From the cell containing the given text, extract its center point as [x, y] coordinate. 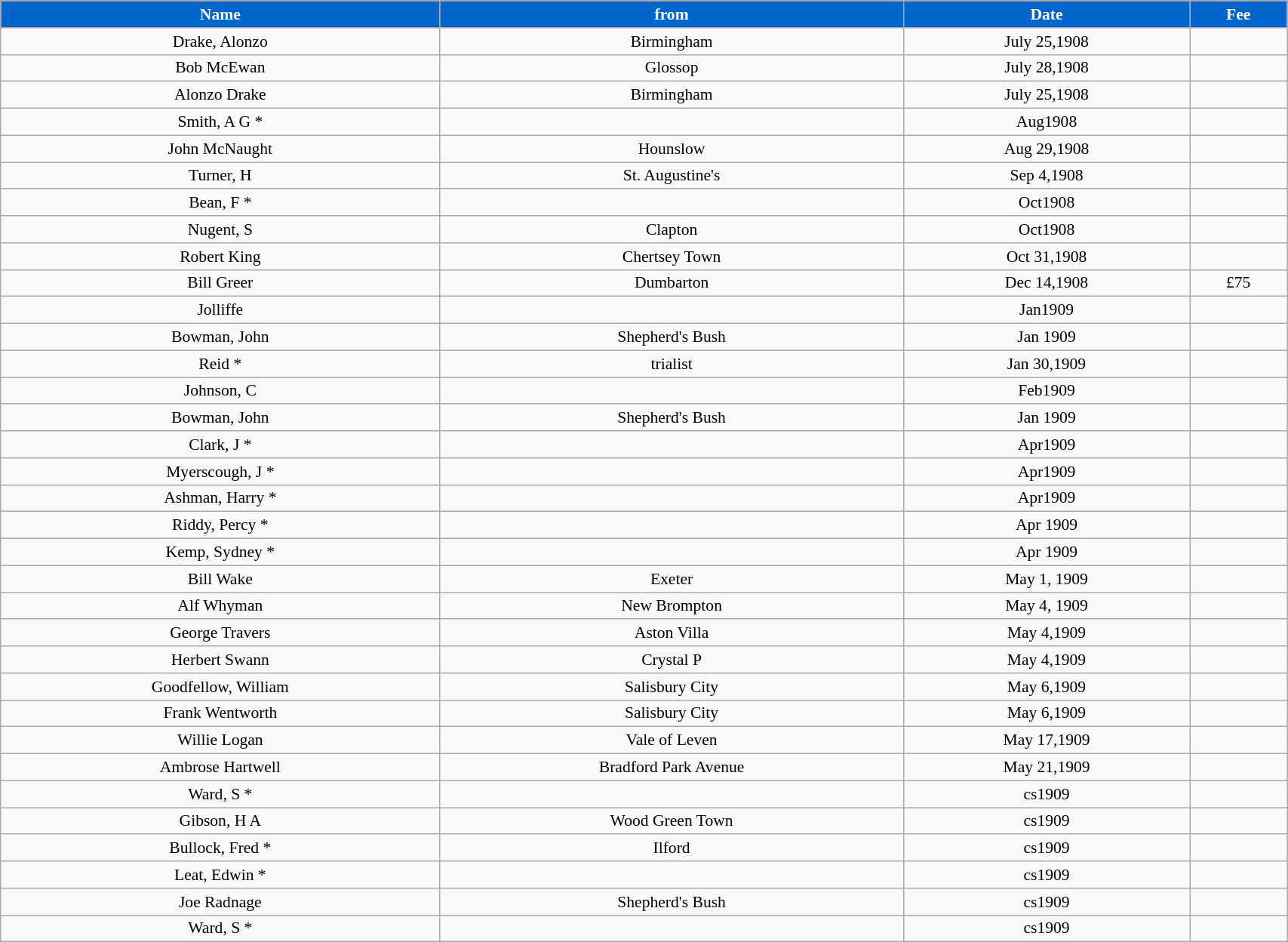
trialist [672, 364]
Frank Wentworth [220, 713]
Kemp, Sydney * [220, 553]
George Travers [220, 633]
Hounslow [672, 149]
Riddy, Percy * [220, 525]
St. Augustine's [672, 176]
Alf Whyman [220, 606]
May 17,1909 [1047, 740]
Crystal P [672, 660]
Exeter [672, 579]
Clark, J * [220, 445]
Chertsey Town [672, 257]
Gibson, H A [220, 821]
Alonzo Drake [220, 95]
Nugent, S [220, 229]
Clapton [672, 229]
Aston Villa [672, 633]
May 1, 1909 [1047, 579]
Herbert Swann [220, 660]
Bob McEwan [220, 68]
Reid * [220, 364]
July 28,1908 [1047, 68]
Willie Logan [220, 740]
Name [220, 14]
Fee [1239, 14]
Jan1909 [1047, 310]
Aug1908 [1047, 122]
Ashman, Harry * [220, 498]
Aug 29,1908 [1047, 149]
Jolliffe [220, 310]
Robert King [220, 257]
Goodfellow, William [220, 687]
John McNaught [220, 149]
Johnson, C [220, 391]
Dumbarton [672, 283]
May 4, 1909 [1047, 606]
Bullock, Fred * [220, 848]
May 21,1909 [1047, 768]
Turner, H [220, 176]
Drake, Alonzo [220, 42]
Leat, Edwin * [220, 875]
from [672, 14]
Bradford Park Avenue [672, 768]
Oct 31,1908 [1047, 257]
Glossop [672, 68]
Sep 4,1908 [1047, 176]
Smith, A G * [220, 122]
Wood Green Town [672, 821]
Feb1909 [1047, 391]
Ilford [672, 848]
Bean, F * [220, 203]
Ambrose Hartwell [220, 768]
Dec 14,1908 [1047, 283]
Joe Radnage [220, 902]
New Brompton [672, 606]
Myerscough, J * [220, 472]
Bill Greer [220, 283]
Jan 30,1909 [1047, 364]
Vale of Leven [672, 740]
£75 [1239, 283]
Bill Wake [220, 579]
Date [1047, 14]
